Pinpoint the cell where the given text exists, returning its (x, y) midpoint coordinate. 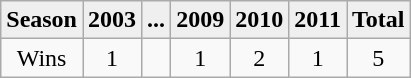
Total (378, 20)
2003 (112, 20)
5 (378, 58)
... (156, 20)
Season (42, 20)
2011 (318, 20)
2010 (260, 20)
2009 (200, 20)
2 (260, 58)
Wins (42, 58)
